Extract the (x, y) coordinate from the center of the cell holding the provided text.  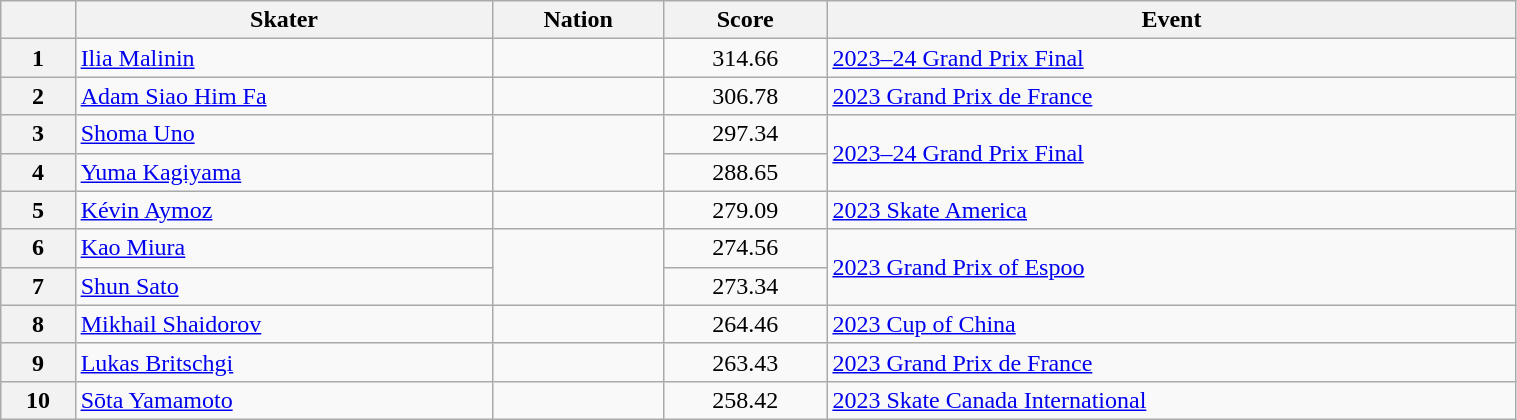
Kévin Aymoz (284, 210)
258.42 (744, 400)
Lukas Britschgi (284, 362)
Shun Sato (284, 286)
9 (38, 362)
Event (1172, 20)
8 (38, 324)
Yuma Kagiyama (284, 172)
2023 Skate America (1172, 210)
Ilia Malinin (284, 58)
2023 Skate Canada International (1172, 400)
2 (38, 96)
2023 Cup of China (1172, 324)
288.65 (744, 172)
10 (38, 400)
Score (744, 20)
4 (38, 172)
Nation (578, 20)
Skater (284, 20)
274.56 (744, 248)
6 (38, 248)
7 (38, 286)
Adam Siao Him Fa (284, 96)
Mikhail Shaidorov (284, 324)
Shoma Uno (284, 134)
297.34 (744, 134)
Kao Miura (284, 248)
306.78 (744, 96)
1 (38, 58)
273.34 (744, 286)
279.09 (744, 210)
314.66 (744, 58)
264.46 (744, 324)
3 (38, 134)
263.43 (744, 362)
5 (38, 210)
2023 Grand Prix of Espoo (1172, 267)
Sōta Yamamoto (284, 400)
